Provide the (x, y) coordinate of the cell's center where the given text is located.  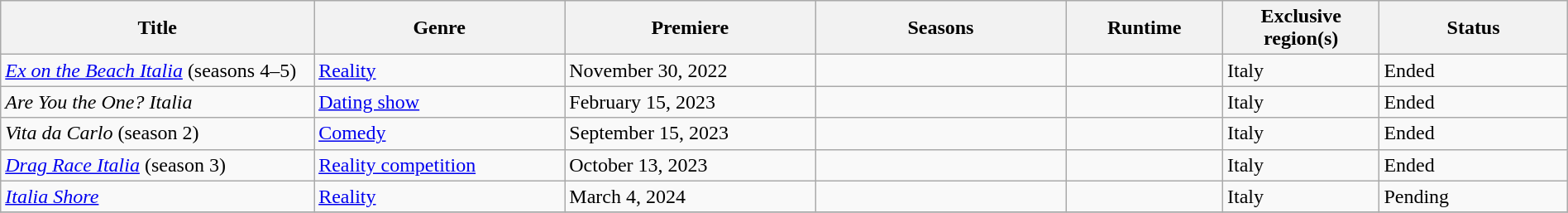
October 13, 2023 (690, 165)
February 15, 2023 (690, 102)
September 15, 2023 (690, 133)
Comedy (440, 133)
Runtime (1145, 28)
Genre (440, 28)
Status (1474, 28)
Are You the One? Italia (157, 102)
November 30, 2022 (690, 70)
Drag Race Italia (season 3) (157, 165)
Italia Shore (157, 196)
Premiere (690, 28)
March 4, 2024 (690, 196)
Vita da Carlo (season 2) (157, 133)
Exclusive region(s) (1300, 28)
Seasons (941, 28)
Title (157, 28)
Dating show (440, 102)
Ex on the Beach Italia (seasons 4–5) (157, 70)
Pending (1474, 196)
Reality competition (440, 165)
